Return (X, Y) of the center of cell containing provided text 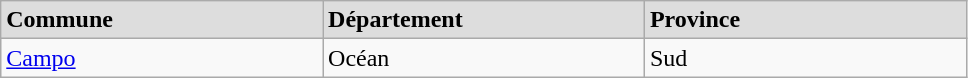
Commune (162, 20)
Département (484, 20)
Océan (484, 58)
Campo (162, 58)
Province (805, 20)
Sud (805, 58)
